Return (x, y) of the center of cell containing provided text 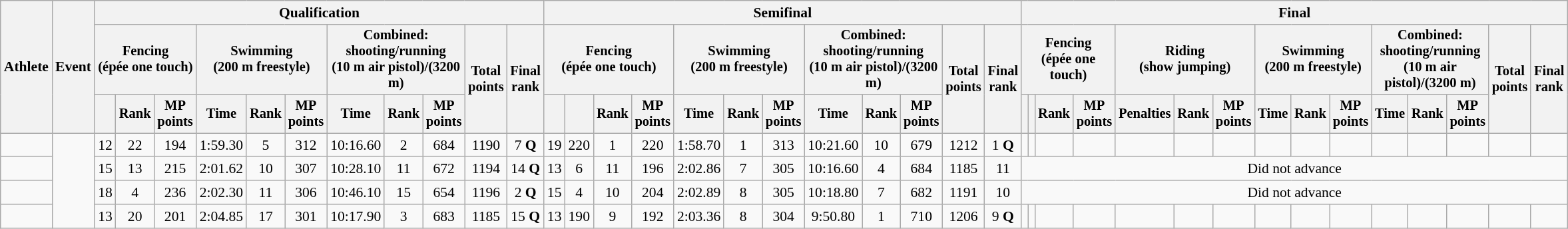
19 (555, 145)
1:58.70 (699, 145)
682 (921, 192)
672 (443, 169)
9 Q (1003, 216)
679 (921, 145)
5 (266, 145)
2:03.36 (699, 216)
301 (306, 216)
215 (174, 169)
236 (174, 192)
22 (135, 145)
2:04.85 (221, 216)
15 Q (526, 216)
7 Q (526, 145)
1212 (963, 145)
9 (613, 216)
12 (105, 145)
Semifinal (783, 13)
654 (443, 192)
204 (653, 192)
Final (1294, 13)
10:21.60 (833, 145)
190 (579, 216)
17 (266, 216)
313 (783, 145)
194 (174, 145)
Athlete (27, 67)
20 (135, 216)
10:18.80 (833, 192)
1:59.30 (221, 145)
2:02.86 (699, 169)
9:50.80 (833, 216)
2 Q (526, 192)
710 (921, 216)
2:02.89 (699, 192)
312 (306, 145)
2:01.62 (221, 169)
192 (653, 216)
1 Q (1003, 145)
1190 (486, 145)
6 (579, 169)
14 Q (526, 169)
Riding(show jumping) (1185, 60)
1194 (486, 169)
304 (783, 216)
1206 (963, 216)
196 (653, 169)
Qualification (320, 13)
10:17.90 (356, 216)
1191 (963, 192)
3 (403, 216)
18 (105, 192)
307 (306, 169)
10:46.10 (356, 192)
683 (443, 216)
1196 (486, 192)
Event (73, 67)
2 (403, 145)
306 (306, 192)
Penalties (1145, 114)
2:02.30 (221, 192)
10:28.10 (356, 169)
201 (174, 216)
